Return [x, y] of the center of cell containing provided text 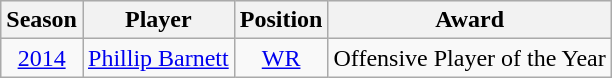
Phillip Barnett [158, 58]
2014 [42, 58]
Award [470, 20]
Player [158, 20]
Offensive Player of the Year [470, 58]
Position [281, 20]
Season [42, 20]
WR [281, 58]
